Return [x, y] of the center of cell containing provided text 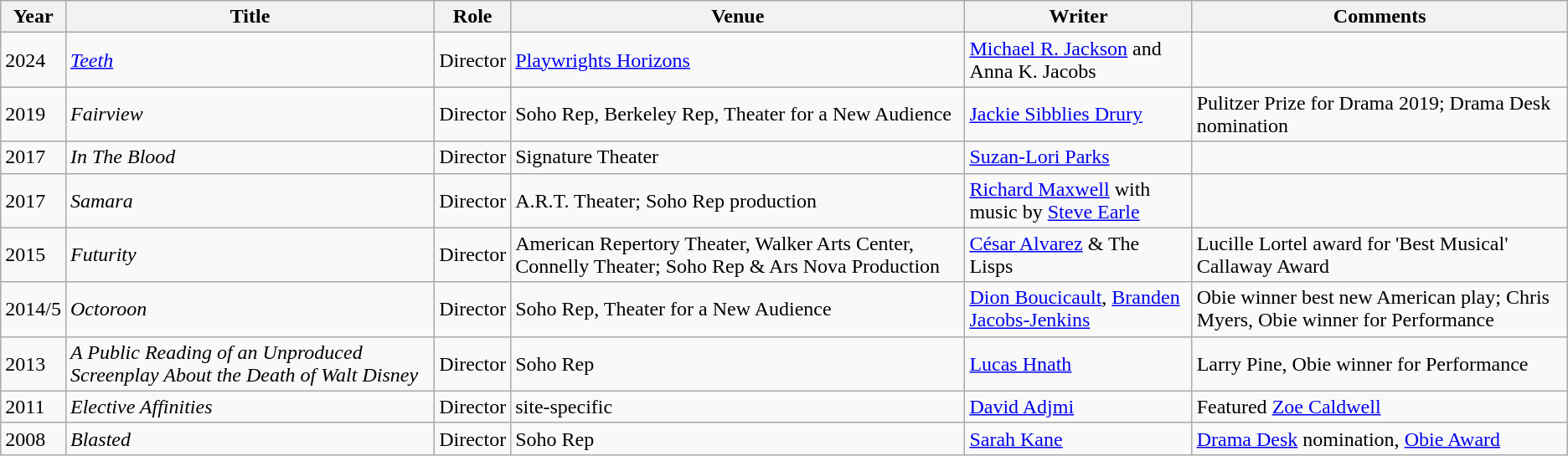
Signature Theater [738, 157]
Featured Zoe Caldwell [1380, 407]
Title [250, 17]
2014/5 [34, 310]
2008 [34, 438]
Comments [1380, 17]
2015 [34, 254]
2024 [34, 60]
Elective Affinities [250, 407]
Writer [1079, 17]
Jackie Sibblies Drury [1079, 114]
Sarah Kane [1079, 438]
Lucille Lortel award for 'Best Musical' Callaway Award [1380, 254]
David Adjmi [1079, 407]
Blasted [250, 438]
Samara [250, 201]
A Public Reading of an Unproduced Screenplay About the Death of Walt Disney [250, 363]
Obie winner best new American play; Chris Myers, Obie winner for Performance [1380, 310]
César Alvarez & The Lisps [1079, 254]
2019 [34, 114]
2013 [34, 363]
American Repertory Theater, Walker Arts Center, Connelly Theater; Soho Rep & Ars Nova Production [738, 254]
Futurity [250, 254]
Fairview [250, 114]
Octoroon [250, 310]
A.R.T. Theater; Soho Rep production [738, 201]
Drama Desk nomination, Obie Award [1380, 438]
Suzan-Lori Parks [1079, 157]
Soho Rep, Theater for a New Audience [738, 310]
2011 [34, 407]
Teeth [250, 60]
Playwrights Horizons [738, 60]
Dion Boucicault, Branden Jacobs-Jenkins [1079, 310]
Soho Rep, Berkeley Rep, Theater for a New Audience [738, 114]
Michael R. Jackson and Anna K. Jacobs [1079, 60]
Pulitzer Prize for Drama 2019; Drama Desk nomination [1380, 114]
site-specific [738, 407]
Richard Maxwell with music by Steve Earle [1079, 201]
Lucas Hnath [1079, 363]
Year [34, 17]
Venue [738, 17]
Larry Pine, Obie winner for Performance [1380, 363]
Role [472, 17]
In The Blood [250, 157]
